Identify which cell holds the provided text, then report its [x, y] central coordinate. 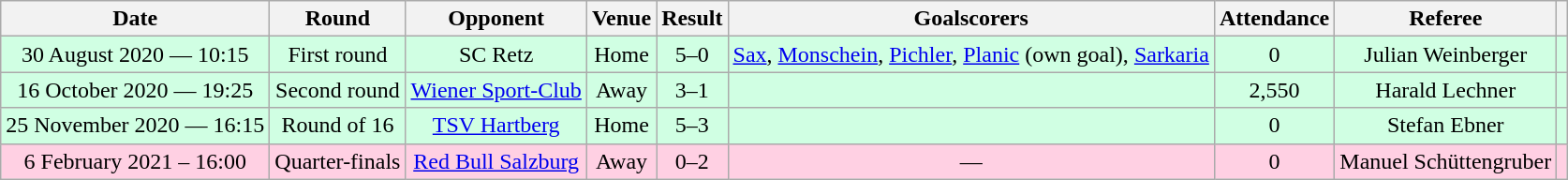
25 November 2020 — 16:15 [135, 126]
Result [692, 19]
Red Bull Salzburg [496, 161]
Attendance [1274, 19]
Round [337, 19]
5–3 [692, 126]
Referee [1446, 19]
SC Retz [496, 54]
Goalscorers [970, 19]
16 October 2020 — 19:25 [135, 90]
Manuel Schüttengruber [1446, 161]
Venue [621, 19]
5–0 [692, 54]
6 February 2021 – 16:00 [135, 161]
TSV Hartberg [496, 126]
Stefan Ebner [1446, 126]
Opponent [496, 19]
Julian Weinberger [1446, 54]
0–2 [692, 161]
30 August 2020 — 10:15 [135, 54]
2,550 [1274, 90]
Harald Lechner [1446, 90]
Second round [337, 90]
Wiener Sport-Club [496, 90]
Round of 16 [337, 126]
Quarter-finals [337, 161]
3–1 [692, 90]
Sax, Monschein, Pichler, Planic (own goal), Sarkaria [970, 54]
— [970, 161]
Date [135, 19]
First round [337, 54]
